Return (X, Y) of the center of cell containing provided text 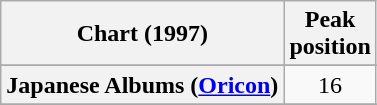
16 (330, 85)
Japanese Albums (Oricon) (142, 85)
Chart (1997) (142, 34)
Peakposition (330, 34)
